Scan for the cell matching the given text and deliver its (X, Y) coordinate at center. 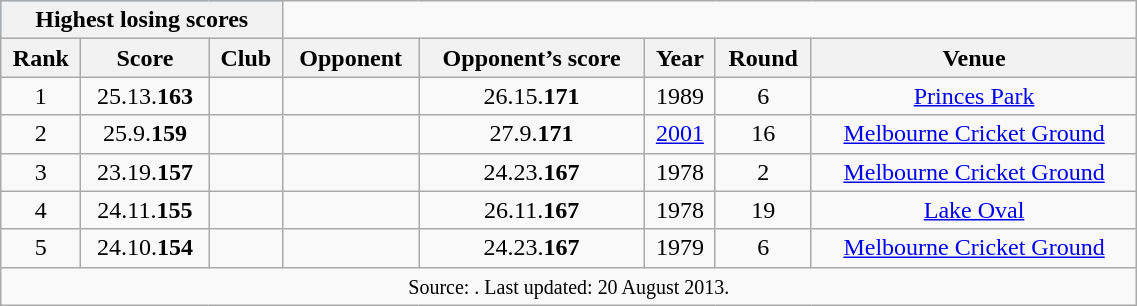
19 (763, 210)
25.9.159 (145, 134)
1989 (680, 96)
Club (246, 58)
Rank (41, 58)
16 (763, 134)
Lake Oval (974, 210)
Source: . Last updated: 20 August 2013. (569, 286)
Year (680, 58)
24.11.155 (145, 210)
26.11.167 (532, 210)
Venue (974, 58)
27.9.171 (532, 134)
5 (41, 248)
4 (41, 210)
3 (41, 172)
23.19.157 (145, 172)
24.10.154 (145, 248)
Highest losing scores (142, 20)
Opponent’s score (532, 58)
25.13.163 (145, 96)
2001 (680, 134)
1979 (680, 248)
Round (763, 58)
26.15.171 (532, 96)
Princes Park (974, 96)
1 (41, 96)
Opponent (351, 58)
Score (145, 58)
